Output the [X, Y] coordinate of the center of the cell containing the given text.  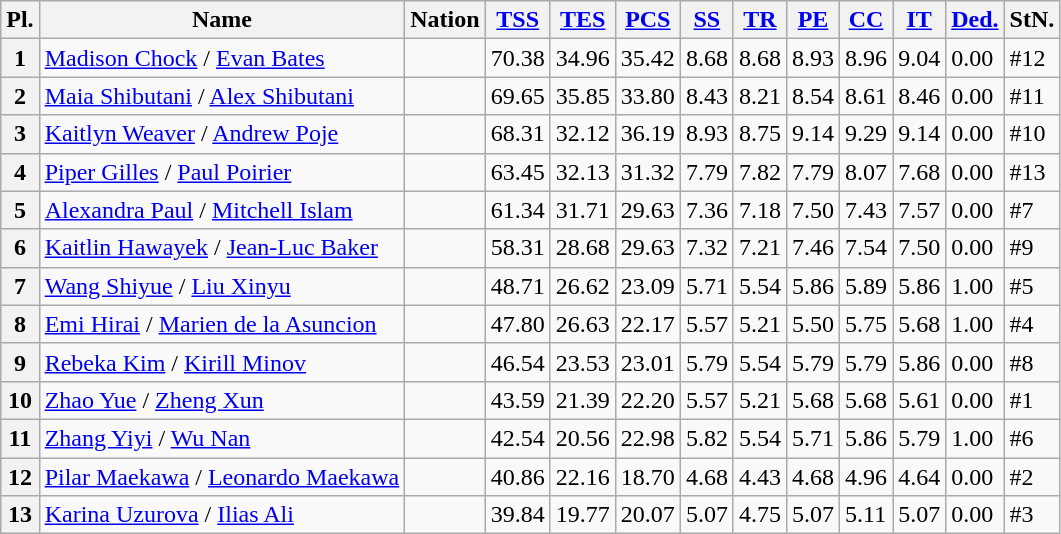
#9 [1032, 248]
8 [20, 324]
8.61 [866, 96]
#6 [1032, 438]
22.17 [648, 324]
9.04 [920, 58]
#8 [1032, 362]
32.13 [582, 172]
#3 [1032, 515]
4.96 [866, 477]
5.75 [866, 324]
35.42 [648, 58]
23.09 [648, 286]
36.19 [648, 134]
12 [20, 477]
Alexandra Paul / Mitchell Islam [222, 210]
4.43 [760, 477]
7.82 [760, 172]
StN. [1032, 20]
#1 [1032, 400]
40.86 [518, 477]
#11 [1032, 96]
47.80 [518, 324]
26.63 [582, 324]
68.31 [518, 134]
#2 [1032, 477]
42.54 [518, 438]
63.45 [518, 172]
PCS [648, 20]
61.34 [518, 210]
35.85 [582, 96]
9.29 [866, 134]
11 [20, 438]
CC [866, 20]
#5 [1032, 286]
7.36 [706, 210]
31.32 [648, 172]
28.68 [582, 248]
Zhang Yiyi / Wu Nan [222, 438]
4.75 [760, 515]
5.61 [920, 400]
8.54 [812, 96]
Kaitlin Hawayek / Jean-Luc Baker [222, 248]
Piper Gilles / Paul Poirier [222, 172]
4 [20, 172]
Name [222, 20]
Zhao Yue / Zheng Xun [222, 400]
13 [20, 515]
43.59 [518, 400]
5.89 [866, 286]
1 [20, 58]
Nation [445, 20]
58.31 [518, 248]
20.56 [582, 438]
9 [20, 362]
31.71 [582, 210]
39.84 [518, 515]
8.43 [706, 96]
3 [20, 134]
5.50 [812, 324]
4.64 [920, 477]
#12 [1032, 58]
#4 [1032, 324]
#7 [1032, 210]
33.80 [648, 96]
34.96 [582, 58]
TSS [518, 20]
23.01 [648, 362]
Karina Uzurova / Ilias Ali [222, 515]
23.53 [582, 362]
7.54 [866, 248]
48.71 [518, 286]
70.38 [518, 58]
5.82 [706, 438]
5.11 [866, 515]
69.65 [518, 96]
7.18 [760, 210]
22.16 [582, 477]
10 [20, 400]
#10 [1032, 134]
7.46 [812, 248]
8.96 [866, 58]
8.07 [866, 172]
8.21 [760, 96]
7.68 [920, 172]
20.07 [648, 515]
5 [20, 210]
7.32 [706, 248]
TES [582, 20]
PE [812, 20]
Emi Hirai / Marien de la Asuncion [222, 324]
Maia Shibutani / Alex Shibutani [222, 96]
19.77 [582, 515]
Rebeka Kim / Kirill Minov [222, 362]
Wang Shiyue / Liu Xinyu [222, 286]
7.21 [760, 248]
TR [760, 20]
46.54 [518, 362]
#13 [1032, 172]
2 [20, 96]
22.98 [648, 438]
32.12 [582, 134]
18.70 [648, 477]
SS [706, 20]
Kaitlyn Weaver / Andrew Poje [222, 134]
7 [20, 286]
Madison Chock / Evan Bates [222, 58]
IT [920, 20]
22.20 [648, 400]
7.43 [866, 210]
8.75 [760, 134]
6 [20, 248]
21.39 [582, 400]
26.62 [582, 286]
Ded. [975, 20]
Pilar Maekawa / Leonardo Maekawa [222, 477]
Pl. [20, 20]
7.57 [920, 210]
8.46 [920, 96]
